Determine the (X, Y) coordinate at the center of the cell enclosing the given text.  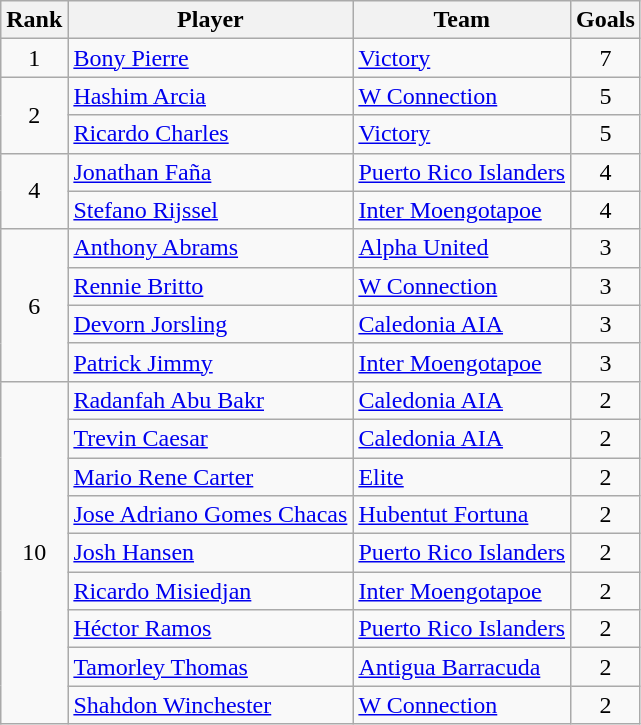
Shahdon Winchester (210, 705)
Radanfah Abu Bakr (210, 400)
Team (462, 20)
6 (34, 305)
7 (606, 58)
Ricardo Charles (210, 134)
Hubentut Fortuna (462, 515)
Héctor Ramos (210, 629)
1 (34, 58)
Goals (606, 20)
Devorn Jorsling (210, 324)
Jose Adriano Gomes Chacas (210, 515)
Tamorley Thomas (210, 667)
Trevin Caesar (210, 438)
Antigua Barracuda (462, 667)
Stefano Rijssel (210, 210)
Ricardo Misiedjan (210, 591)
Player (210, 20)
Mario Rene Carter (210, 477)
Patrick Jimmy (210, 362)
10 (34, 552)
Rennie Britto (210, 286)
Alpha United (462, 248)
Anthony Abrams (210, 248)
Hashim Arcia (210, 96)
Jonathan Faña (210, 172)
Josh Hansen (210, 553)
Rank (34, 20)
Bony Pierre (210, 58)
Elite (462, 477)
